Output the [X, Y] coordinate of the center of the cell containing the given text.  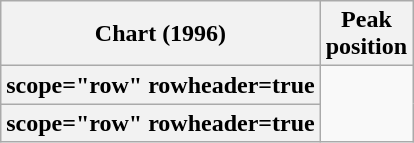
Chart (1996) [160, 34]
Peakposition [366, 34]
